Detect which cell encompasses the target text, then output its (x, y) center coordinate. 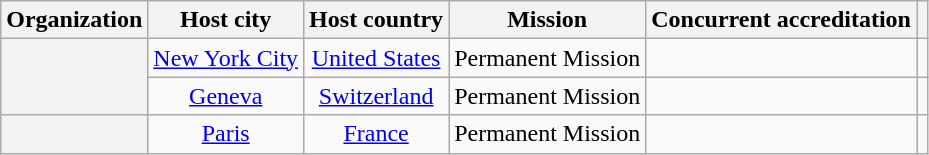
Switzerland (376, 96)
Host city (226, 20)
France (376, 134)
Organization (74, 20)
Geneva (226, 96)
New York City (226, 58)
Host country (376, 20)
United States (376, 58)
Mission (548, 20)
Concurrent accreditation (782, 20)
Paris (226, 134)
